Identify which cell holds the provided text, then report its (x, y) central coordinate. 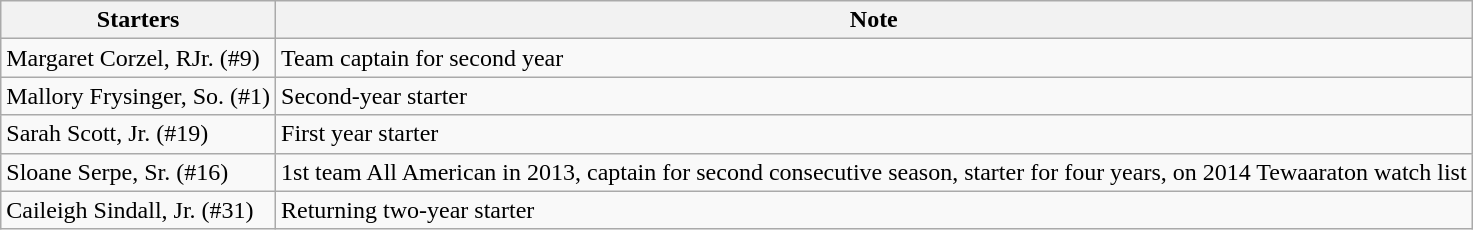
Second-year starter (874, 96)
Mallory Frysinger, So. (#1) (138, 96)
Sarah Scott, Jr. (#19) (138, 134)
Note (874, 20)
1st team All American in 2013, captain for second consecutive season, starter for four years, on 2014 Tewaaraton watch list (874, 172)
First year starter (874, 134)
Sloane Serpe, Sr. (#16) (138, 172)
Margaret Corzel, RJr. (#9) (138, 58)
Starters (138, 20)
Team captain for second year (874, 58)
Returning two-year starter (874, 210)
Caileigh Sindall, Jr. (#31) (138, 210)
